Extract the [x, y] coordinate from the center of the cell holding the provided text.  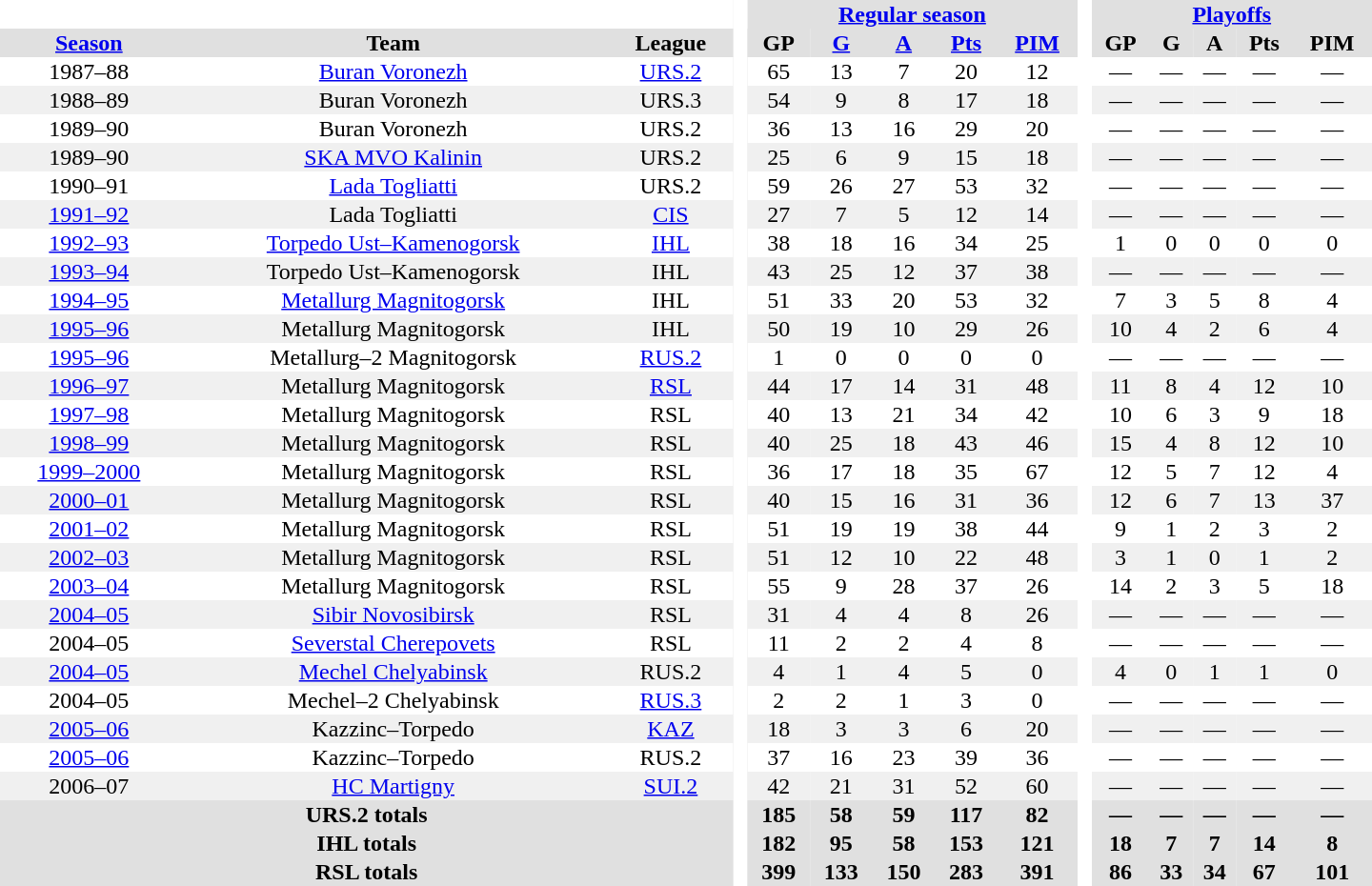
121 [1038, 843]
1994–95 [90, 300]
2001–02 [90, 529]
182 [778, 843]
Sibir Novosibirsk [393, 614]
2003–04 [90, 586]
League [671, 43]
82 [1038, 815]
2006–07 [90, 786]
153 [966, 843]
50 [778, 329]
URS.2 totals [366, 815]
CIS [671, 214]
Severstal Cherepovets [393, 643]
52 [966, 786]
150 [904, 872]
IHL totals [366, 843]
1996–97 [90, 386]
101 [1332, 872]
Metallurg–2 Magnitogorsk [393, 357]
1987–88 [90, 71]
86 [1120, 872]
399 [778, 872]
95 [841, 843]
Mechel–2 Chelyabinsk [393, 700]
39 [966, 757]
117 [966, 815]
Team [393, 43]
RSL totals [366, 872]
2002–03 [90, 557]
283 [966, 872]
133 [841, 872]
1998–99 [90, 443]
60 [1038, 786]
1990–91 [90, 186]
2000–01 [90, 500]
23 [904, 757]
URS.3 [671, 100]
1992–93 [90, 243]
22 [966, 557]
1997–98 [90, 414]
SUI.2 [671, 786]
Regular season [912, 14]
HC Martigny [393, 786]
SKA MVO Kalinin [393, 157]
54 [778, 100]
391 [1038, 872]
65 [778, 71]
RUS.3 [671, 700]
1988–89 [90, 100]
55 [778, 586]
28 [904, 586]
185 [778, 815]
1991–92 [90, 214]
KAZ [671, 729]
35 [966, 472]
1993–94 [90, 272]
46 [1038, 443]
1999–2000 [90, 472]
Season [90, 43]
Mechel Chelyabinsk [393, 672]
Playoffs [1232, 14]
